Determine the (X, Y) coordinate at the center of the cell enclosing the given text.  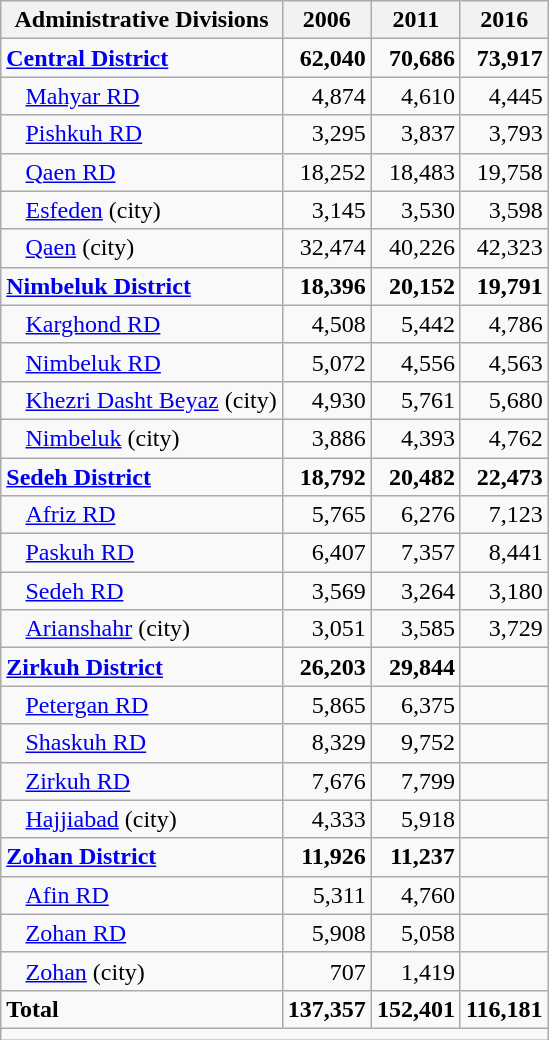
Afin RD (142, 895)
20,152 (416, 286)
5,765 (326, 515)
Zohan (city) (142, 971)
Pishkuh RD (142, 134)
Zirkuh District (142, 667)
5,072 (326, 362)
Nimbeluk (city) (142, 438)
8,441 (504, 553)
152,401 (416, 1009)
Esfeden (city) (142, 210)
5,908 (326, 933)
29,844 (416, 667)
1,419 (416, 971)
6,407 (326, 553)
5,442 (416, 324)
18,792 (326, 477)
7,123 (504, 515)
5,865 (326, 705)
5,918 (416, 819)
3,837 (416, 134)
Zohan District (142, 857)
Nimbeluk District (142, 286)
Shaskuh RD (142, 743)
32,474 (326, 248)
6,375 (416, 705)
4,445 (504, 96)
Central District (142, 58)
3,180 (504, 591)
Paskuh RD (142, 553)
9,752 (416, 743)
40,226 (416, 248)
4,563 (504, 362)
5,680 (504, 400)
3,145 (326, 210)
4,786 (504, 324)
Afriz RD (142, 515)
137,357 (326, 1009)
3,886 (326, 438)
5,761 (416, 400)
Sedeh District (142, 477)
Administrative Divisions (142, 20)
4,874 (326, 96)
116,181 (504, 1009)
11,926 (326, 857)
7,799 (416, 781)
26,203 (326, 667)
Nimbeluk RD (142, 362)
3,793 (504, 134)
42,323 (504, 248)
Zirkuh RD (142, 781)
70,686 (416, 58)
18,396 (326, 286)
Hajjiabad (city) (142, 819)
3,530 (416, 210)
8,329 (326, 743)
4,556 (416, 362)
6,276 (416, 515)
4,760 (416, 895)
Karghond RD (142, 324)
3,598 (504, 210)
19,758 (504, 172)
Qaen (city) (142, 248)
3,729 (504, 629)
20,482 (416, 477)
3,585 (416, 629)
4,610 (416, 96)
707 (326, 971)
4,393 (416, 438)
2006 (326, 20)
22,473 (504, 477)
2016 (504, 20)
Khezri Dasht Beyaz (city) (142, 400)
3,264 (416, 591)
18,252 (326, 172)
4,333 (326, 819)
19,791 (504, 286)
18,483 (416, 172)
Qaen RD (142, 172)
Arianshahr (city) (142, 629)
4,508 (326, 324)
2011 (416, 20)
4,762 (504, 438)
73,917 (504, 58)
62,040 (326, 58)
7,676 (326, 781)
11,237 (416, 857)
Sedeh RD (142, 591)
Zohan RD (142, 933)
Petergan RD (142, 705)
5,058 (416, 933)
3,051 (326, 629)
3,569 (326, 591)
7,357 (416, 553)
Mahyar RD (142, 96)
4,930 (326, 400)
3,295 (326, 134)
5,311 (326, 895)
Total (142, 1009)
